Scan for the cell matching the given text and deliver its (X, Y) coordinate at center. 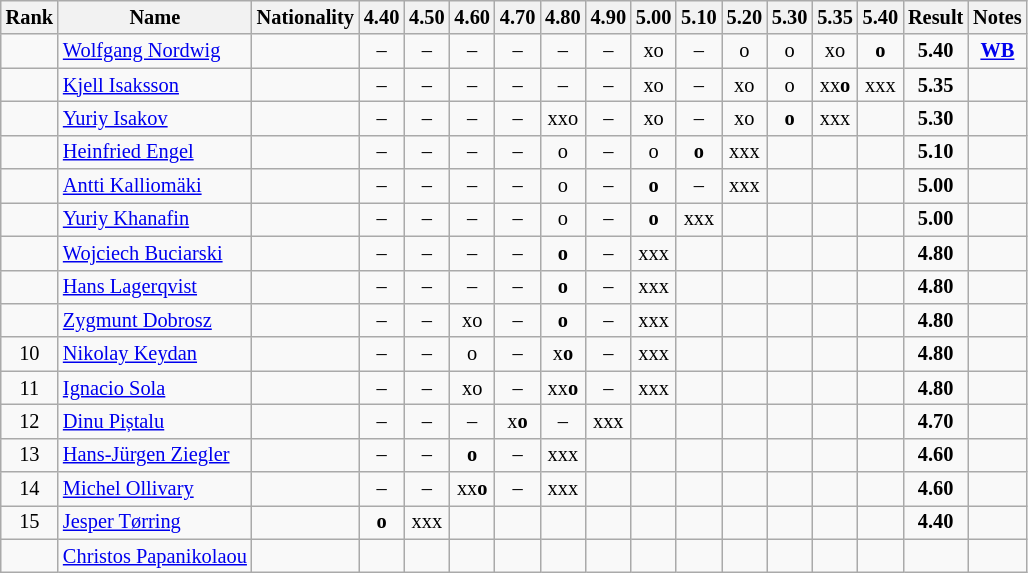
Name (155, 17)
Nikolay Keydan (155, 354)
4.90 (608, 17)
Yuriy Khanafin (155, 219)
Heinfried Engel (155, 152)
Jesper Tørring (155, 522)
14 (30, 489)
Rank (30, 17)
Nationality (306, 17)
Antti Kalliomäki (155, 186)
Zygmunt Dobrosz (155, 320)
Notes (997, 17)
Michel Ollivary (155, 489)
Yuriy Isakov (155, 118)
12 (30, 421)
Dinu Piștalu (155, 421)
Hans Lagerqvist (155, 287)
11 (30, 388)
Wojciech Buciarski (155, 253)
WB (997, 51)
10 (30, 354)
Kjell Isaksson (155, 85)
Result (936, 17)
Wolfgang Nordwig (155, 51)
Ignacio Sola (155, 388)
15 (30, 522)
4.50 (426, 17)
5.20 (744, 17)
Hans-Jürgen Ziegler (155, 455)
Christos Papanikolaou (155, 556)
13 (30, 455)
